Find where the given text appears and provide that cell's center as [x, y] coordinate. 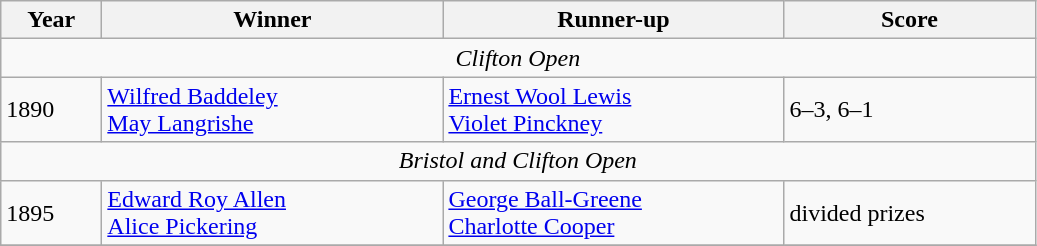
Clifton Open [518, 58]
divided prizes [910, 212]
Score [910, 20]
Winner [272, 20]
Ernest Wool Lewis Violet Pinckney [614, 110]
Edward Roy Allen Alice Pickering [272, 212]
6–3, 6–1 [910, 110]
Year [52, 20]
George Ball-Greene Charlotte Cooper [614, 212]
Bristol and Clifton Open [518, 161]
Runner-up [614, 20]
1890 [52, 110]
1895 [52, 212]
Wilfred Baddeley May Langrishe [272, 110]
